Find where the given text appears and provide that cell's center as [X, Y] coordinate. 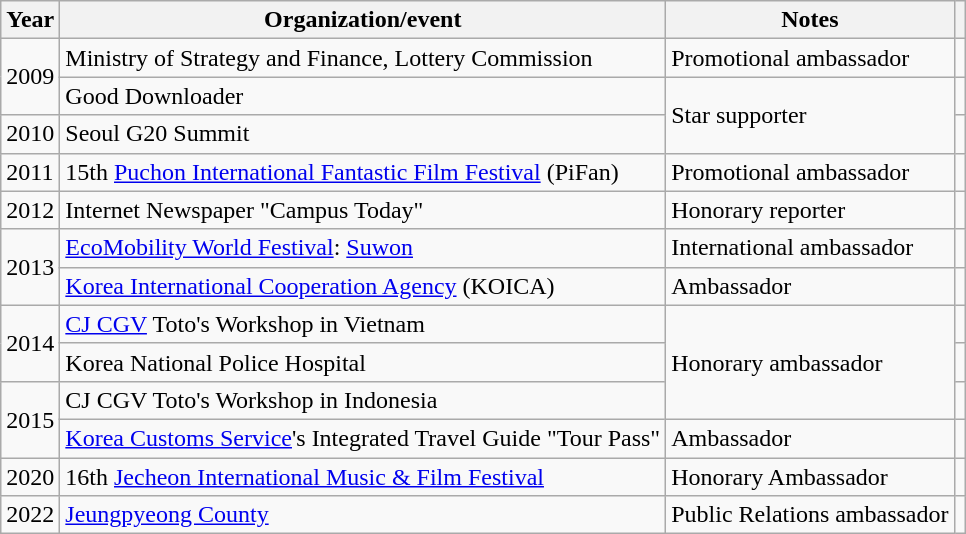
2012 [30, 210]
EcoMobility World Festival: Suwon [363, 248]
Honorary reporter [810, 210]
Honorary ambassador [810, 362]
2020 [30, 477]
CJ CGV Toto's Workshop in Indonesia [363, 400]
Honorary Ambassador [810, 477]
2022 [30, 515]
15th Puchon International Fantastic Film Festival (PiFan) [363, 172]
Jeungpyeong County [363, 515]
Good Downloader [363, 96]
16th Jecheon International Music & Film Festival [363, 477]
2009 [30, 77]
Korea National Police Hospital [363, 362]
Year [30, 20]
International ambassador [810, 248]
Ministry of Strategy and Finance, Lottery Commission [363, 58]
Seoul G20 Summit [363, 134]
2010 [30, 134]
Public Relations ambassador [810, 515]
Internet Newspaper "Campus Today" [363, 210]
CJ CGV Toto's Workshop in Vietnam [363, 324]
Korea International Cooperation Agency (KOICA) [363, 286]
2013 [30, 267]
2014 [30, 343]
2011 [30, 172]
Notes [810, 20]
2015 [30, 419]
Star supporter [810, 115]
Korea Customs Service's Integrated Travel Guide "Tour Pass" [363, 438]
Organization/event [363, 20]
